Capture the cell that displays the provided text and extract its [X, Y] central coordinate. 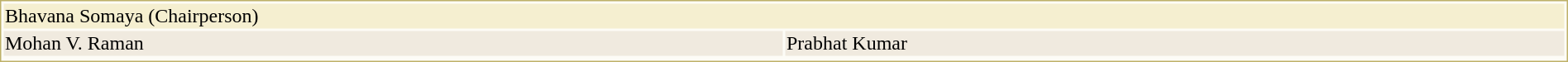
Prabhat Kumar [1175, 44]
Bhavana Somaya (Chairperson) [784, 16]
Mohan V. Raman [393, 44]
